Find where the given text appears and provide that cell's center as (X, Y) coordinate. 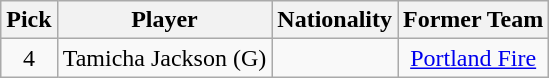
Nationality (335, 20)
Player (164, 20)
Tamicha Jackson (G) (164, 58)
Portland Fire (474, 58)
4 (29, 58)
Pick (29, 20)
Former Team (474, 20)
